For the text-containing cell, return its midpoint in [x, y] coordinate format. 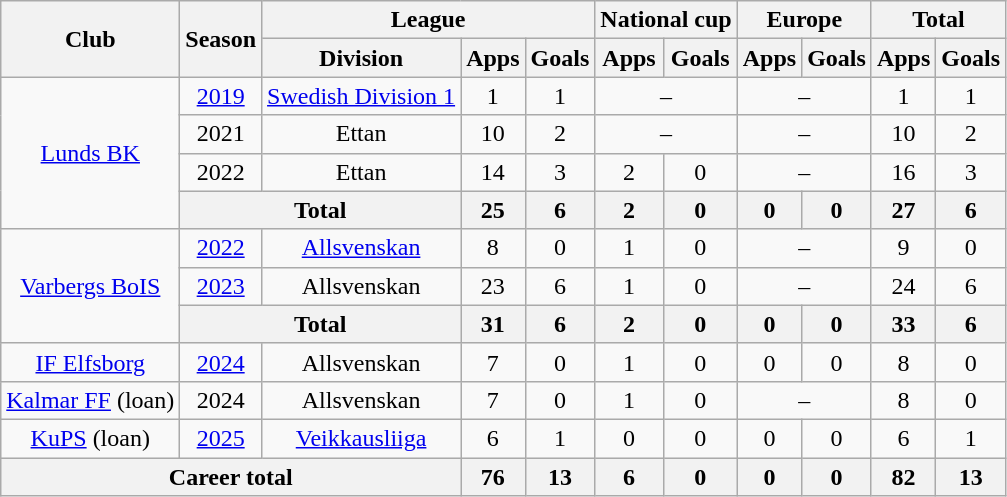
23 [493, 286]
League [428, 20]
Career total [231, 477]
14 [493, 172]
16 [903, 172]
25 [493, 210]
33 [903, 324]
2021 [221, 134]
82 [903, 477]
27 [903, 210]
KuPS (loan) [90, 438]
Swedish Division 1 [362, 96]
31 [493, 324]
2025 [221, 438]
Veikkausliiga [362, 438]
Season [221, 39]
9 [903, 248]
Europe [804, 20]
Club [90, 39]
Division [362, 58]
2023 [221, 286]
24 [903, 286]
2019 [221, 96]
National cup [666, 20]
Kalmar FF (loan) [90, 400]
Lunds BK [90, 153]
IF Elfsborg [90, 362]
Varbergs BoIS [90, 286]
76 [493, 477]
